Pinpoint the cell where the given text exists, returning its (X, Y) midpoint coordinate. 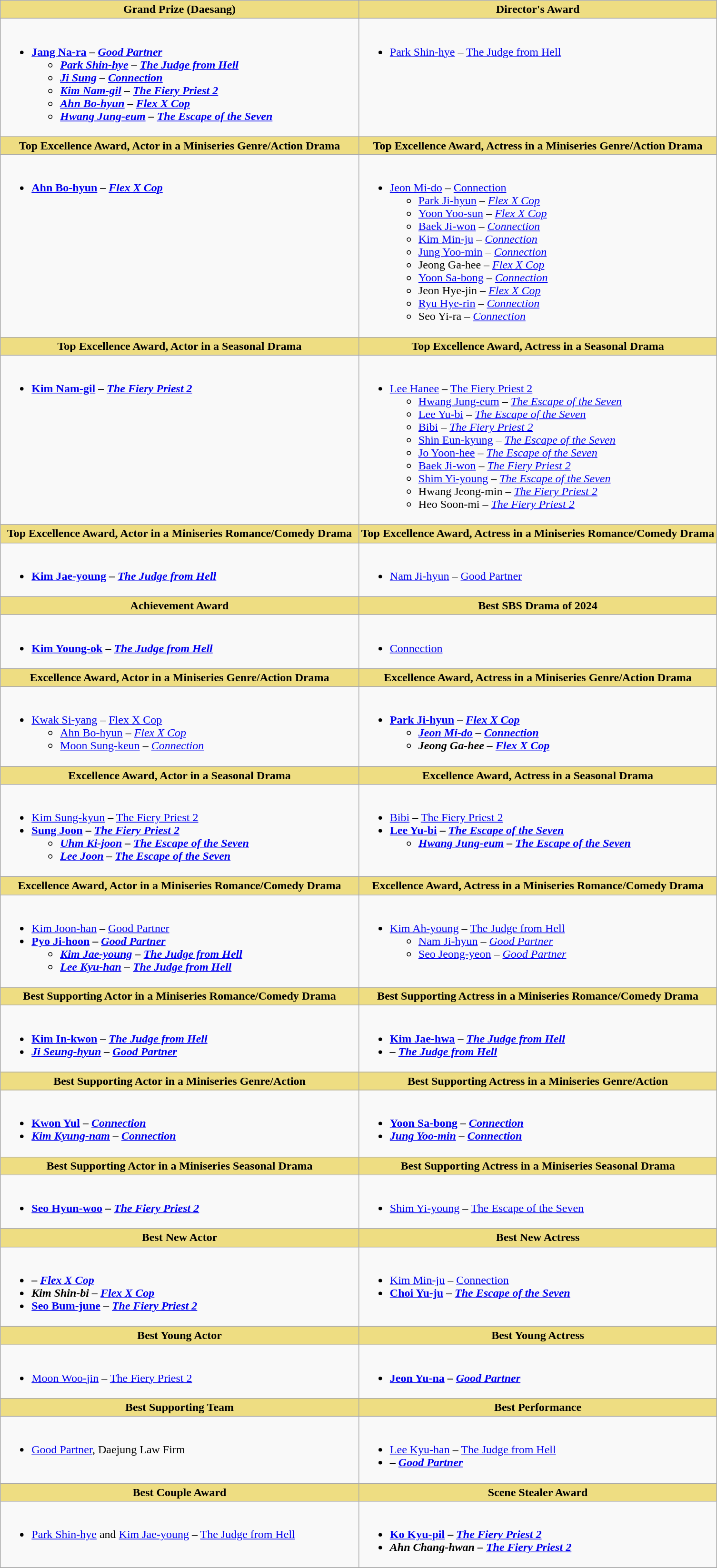
Ko Kyu-pil – The Fiery Priest 2Ahn Chang-hwan – The Fiery Priest 2 (538, 1535)
Kim Ah-young – The Judge from HellNam Ji-hyun – Good PartnerSeo Jeong-yeon – Good Partner (538, 941)
Best Supporting Actress in a Miniseries Romance/Comedy Drama (538, 996)
Excellence Award, Actor in a Seasonal Drama (180, 775)
Kim Young-ok – The Judge from Hell (180, 642)
Park Shin-hye – The Judge from Hell (538, 78)
Kim Jae-young – The Judge from Hell (180, 569)
Top Excellence Award, Actress in a Seasonal Drama (538, 346)
Top Excellence Award, Actress in a Miniseries Romance/Comedy Drama (538, 534)
Best Supporting Actress in a Miniseries Seasonal Drama (538, 1166)
Kwak Si-yang – Flex X CopAhn Bo-hyun – Flex X CopMoon Sung-keun – Connection (180, 726)
Kim Joon-han – Good PartnerPyo Ji-hoon – Good PartnerKim Jae-young – The Judge from HellLee Kyu-han – The Judge from Hell (180, 941)
Yoon Sa-bong – ConnectionJung Yoo-min – Connection (538, 1123)
Best New Actor (180, 1238)
Best Supporting Actor in a Miniseries Seasonal Drama (180, 1166)
Shim Yi-young – The Escape of the Seven (538, 1201)
Best Supporting Actor in a Miniseries Genre/Action (180, 1081)
Excellence Award, Actress in a Seasonal Drama (538, 775)
Kim Sung-kyun – The Fiery Priest 2Sung Joon – The Fiery Priest 2Uhm Ki-joon – The Escape of the SevenLee Joon – The Escape of the Seven (180, 831)
Best Performance (538, 1407)
Best SBS Drama of 2024 (538, 605)
Excellence Award, Actress in a Miniseries Genre/Action Drama (538, 677)
Excellence Award, Actor in a Miniseries Romance/Comedy Drama (180, 886)
Top Excellence Award, Actress in a Miniseries Genre/Action Drama (538, 146)
Bibi – The Fiery Priest 2Lee Yu-bi – The Escape of the SevenHwang Jung-eum – The Escape of the Seven (538, 831)
Scene Stealer Award (538, 1492)
Director's Award (538, 10)
Top Excellence Award, Actor in a Miniseries Romance/Comedy Drama (180, 534)
Best New Actress (538, 1238)
Connection (538, 642)
Jeon Yu-na – Good Partner (538, 1371)
Nam Ji-hyun – Good Partner (538, 569)
Best Supporting Actor in a Miniseries Romance/Comedy Drama (180, 996)
Best Supporting Team (180, 1407)
Kim Nam-gil – The Fiery Priest 2 (180, 440)
Best Couple Award (180, 1492)
Top Excellence Award, Actor in a Seasonal Drama (180, 346)
Kim Min-ju – ConnectionChoi Yu-ju – The Escape of the Seven (538, 1286)
Park Shin-hye and Kim Jae-young – The Judge from Hell (180, 1535)
Excellence Award, Actor in a Miniseries Genre/Action Drama (180, 677)
– Flex X CopKim Shin-bi – Flex X CopSeo Bum-june – The Fiery Priest 2 (180, 1286)
Grand Prize (Daesang) (180, 10)
Lee Kyu-han – The Judge from Hell – Good Partner (538, 1449)
Best Young Actor (180, 1335)
Moon Woo-jin – The Fiery Priest 2 (180, 1371)
Kwon Yul – ConnectionKim Kyung-nam – Connection (180, 1123)
Achievement Award (180, 605)
Seo Hyun-woo – The Fiery Priest 2 (180, 1201)
Park Ji-hyun – Flex X CopJeon Mi-do – ConnectionJeong Ga-hee – Flex X Cop (538, 726)
Good Partner, Daejung Law Firm (180, 1449)
Kim Jae-hwa – The Judge from Hell – The Judge from Hell (538, 1039)
Top Excellence Award, Actor in a Miniseries Genre/Action Drama (180, 146)
Best Supporting Actress in a Miniseries Genre/Action (538, 1081)
Ahn Bo-hyun – Flex X Cop (180, 246)
Best Young Actress (538, 1335)
Kim In-kwon – The Judge from HellJi Seung-hyun – Good Partner (180, 1039)
Excellence Award, Actress in a Miniseries Romance/Comedy Drama (538, 886)
